Extract the [X, Y] coordinate from the center of the cell holding the provided text.  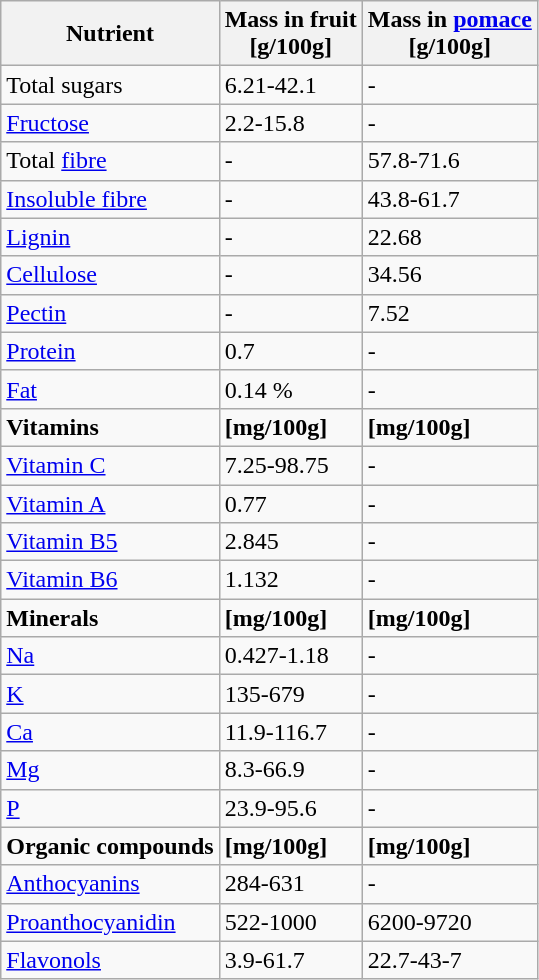
Nutrient [110, 34]
K [110, 694]
Insoluble fibre [110, 199]
6.21-42.1 [290, 85]
1.132 [290, 580]
11.9-116.7 [290, 732]
Vitamin B6 [110, 580]
3.9-61.7 [290, 960]
Vitamins [110, 427]
57.8-71.6 [450, 161]
Cellulose [110, 275]
Na [110, 656]
7.52 [450, 313]
Mass in pomace[g/100g] [450, 34]
0.7 [290, 351]
Lignin [110, 237]
Fat [110, 389]
Ca [110, 732]
22.68 [450, 237]
43.8-61.7 [450, 199]
6200-9720 [450, 922]
0.14 % [290, 389]
Total sugars [110, 85]
Pectin [110, 313]
522-1000 [290, 922]
Flavonols [110, 960]
2.845 [290, 542]
Vitamin A [110, 503]
2.2-15.8 [290, 123]
0.427-1.18 [290, 656]
284-631 [290, 884]
P [110, 808]
Fructose [110, 123]
Organic compounds [110, 846]
Protein [110, 351]
8.3-66.9 [290, 770]
Mass in fruit[g/100g] [290, 34]
7.25-98.75 [290, 465]
Proanthocyanidin [110, 922]
34.56 [450, 275]
23.9-95.6 [290, 808]
22.7-43-7 [450, 960]
Vitamin B5 [110, 542]
Vitamin C [110, 465]
Minerals [110, 618]
135-679 [290, 694]
Total fibre [110, 161]
Mg [110, 770]
0.77 [290, 503]
Anthocyanins [110, 884]
